Output the [x, y] coordinate of the center of the cell containing the given text.  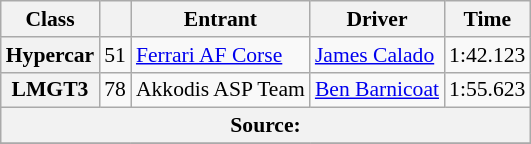
Class [50, 19]
51 [115, 55]
Hypercar [50, 55]
Driver [377, 19]
Source: [266, 126]
78 [115, 90]
LMGT3 [50, 90]
James Calado [377, 55]
Time [487, 19]
Entrant [220, 19]
Akkodis ASP Team [220, 90]
1:42.123 [487, 55]
Ferrari AF Corse [220, 55]
1:55.623 [487, 90]
Ben Barnicoat [377, 90]
